Find where the given text appears and provide that cell's center as [X, Y] coordinate. 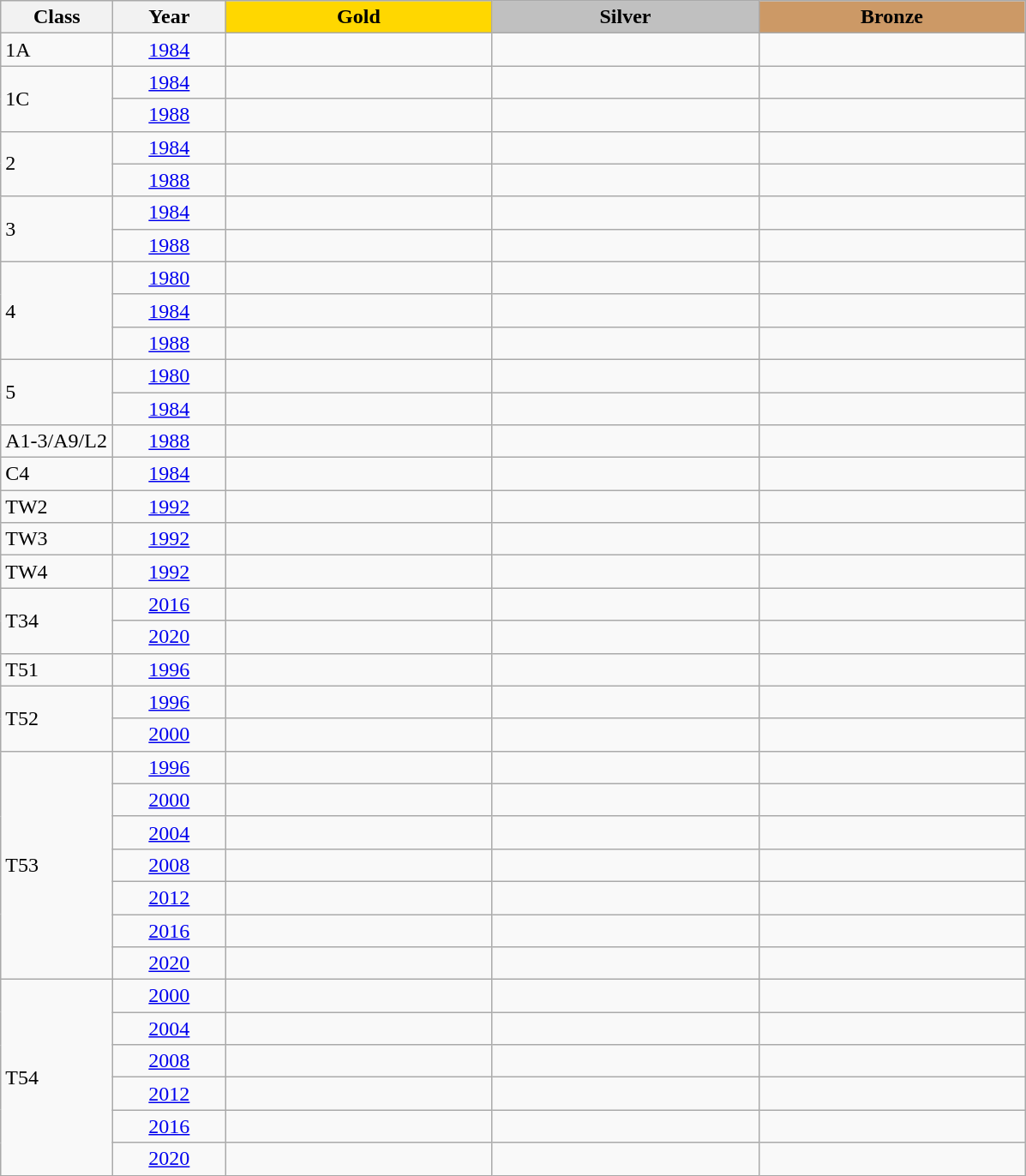
1A [57, 50]
5 [57, 392]
T54 [57, 1077]
TW4 [57, 572]
T52 [57, 718]
Gold [358, 17]
T51 [57, 669]
Year [170, 17]
T34 [57, 621]
TW2 [57, 507]
Class [57, 17]
Bronze [891, 17]
4 [57, 310]
Silver [626, 17]
2 [57, 164]
3 [57, 229]
C4 [57, 474]
A1-3/A9/L2 [57, 441]
T53 [57, 865]
1C [57, 99]
TW3 [57, 539]
